Pinpoint the cell where the given text exists, returning its (x, y) midpoint coordinate. 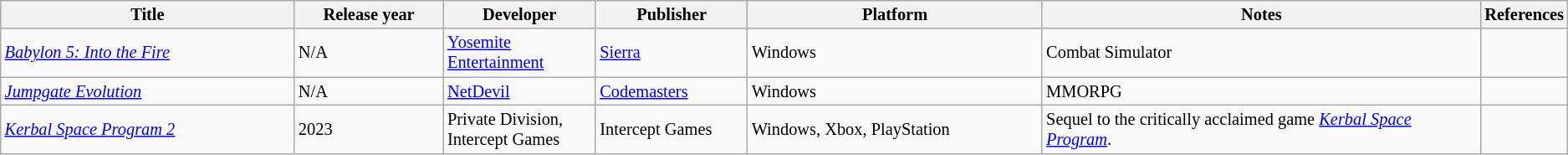
Release year (369, 14)
Private Division, Intercept Games (519, 129)
Babylon 5: Into the Fire (147, 53)
Combat Simulator (1261, 53)
References (1524, 14)
Sequel to the critically acclaimed game Kerbal Space Program. (1261, 129)
2023 (369, 129)
Intercept Games (671, 129)
Platform (895, 14)
Jumpgate Evolution (147, 91)
MMORPG (1261, 91)
Notes (1261, 14)
Yosemite Entertainment (519, 53)
Sierra (671, 53)
Developer (519, 14)
Publisher (671, 14)
Title (147, 14)
Kerbal Space Program 2 (147, 129)
Windows, Xbox, PlayStation (895, 129)
Codemasters (671, 91)
NetDevil (519, 91)
